Search for the cell housing the specified text and yield its (x, y) center coordinate. 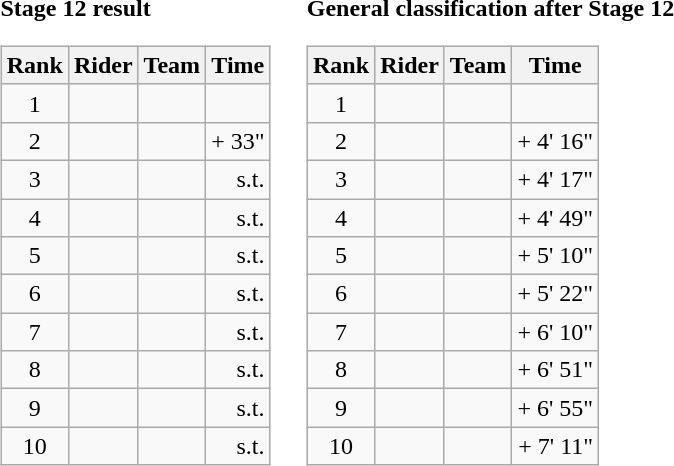
+ 5' 10" (556, 256)
+ 6' 55" (556, 408)
+ 4' 16" (556, 141)
+ 4' 17" (556, 179)
+ 7' 11" (556, 446)
+ 4' 49" (556, 217)
+ 6' 51" (556, 370)
+ 6' 10" (556, 332)
+ 33" (238, 141)
+ 5' 22" (556, 294)
